Output the [x, y] coordinate of the center of the cell containing the given text.  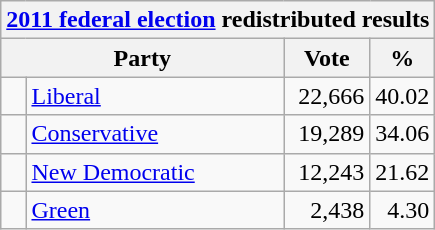
19,289 [327, 134]
22,666 [327, 96]
4.30 [402, 210]
Party [142, 58]
2011 federal election redistributed results [218, 20]
40.02 [402, 96]
New Democratic [155, 172]
% [402, 58]
Liberal [155, 96]
Vote [327, 58]
2,438 [327, 210]
21.62 [402, 172]
34.06 [402, 134]
Green [155, 210]
Conservative [155, 134]
12,243 [327, 172]
